Identify which cell holds the provided text, then report its [X, Y] central coordinate. 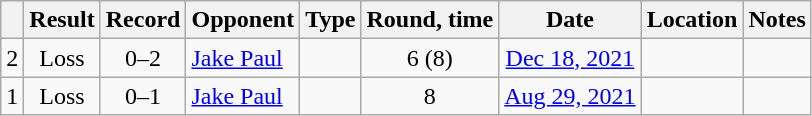
Type [330, 20]
1 [12, 96]
8 [430, 96]
Location [692, 20]
Result [62, 20]
6 (8) [430, 58]
Dec 18, 2021 [570, 58]
Date [570, 20]
0–2 [143, 58]
0–1 [143, 96]
Aug 29, 2021 [570, 96]
Opponent [243, 20]
Notes [777, 20]
Round, time [430, 20]
2 [12, 58]
Record [143, 20]
